Detect which cell encompasses the target text, then output its (X, Y) center coordinate. 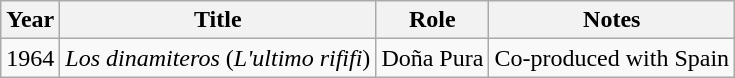
Co-produced with Spain (612, 58)
Notes (612, 20)
Los dinamiteros (L'ultimo rififi) (218, 58)
Role (432, 20)
1964 (30, 58)
Title (218, 20)
Year (30, 20)
Doña Pura (432, 58)
